Pinpoint the cell where the given text exists, returning its [x, y] midpoint coordinate. 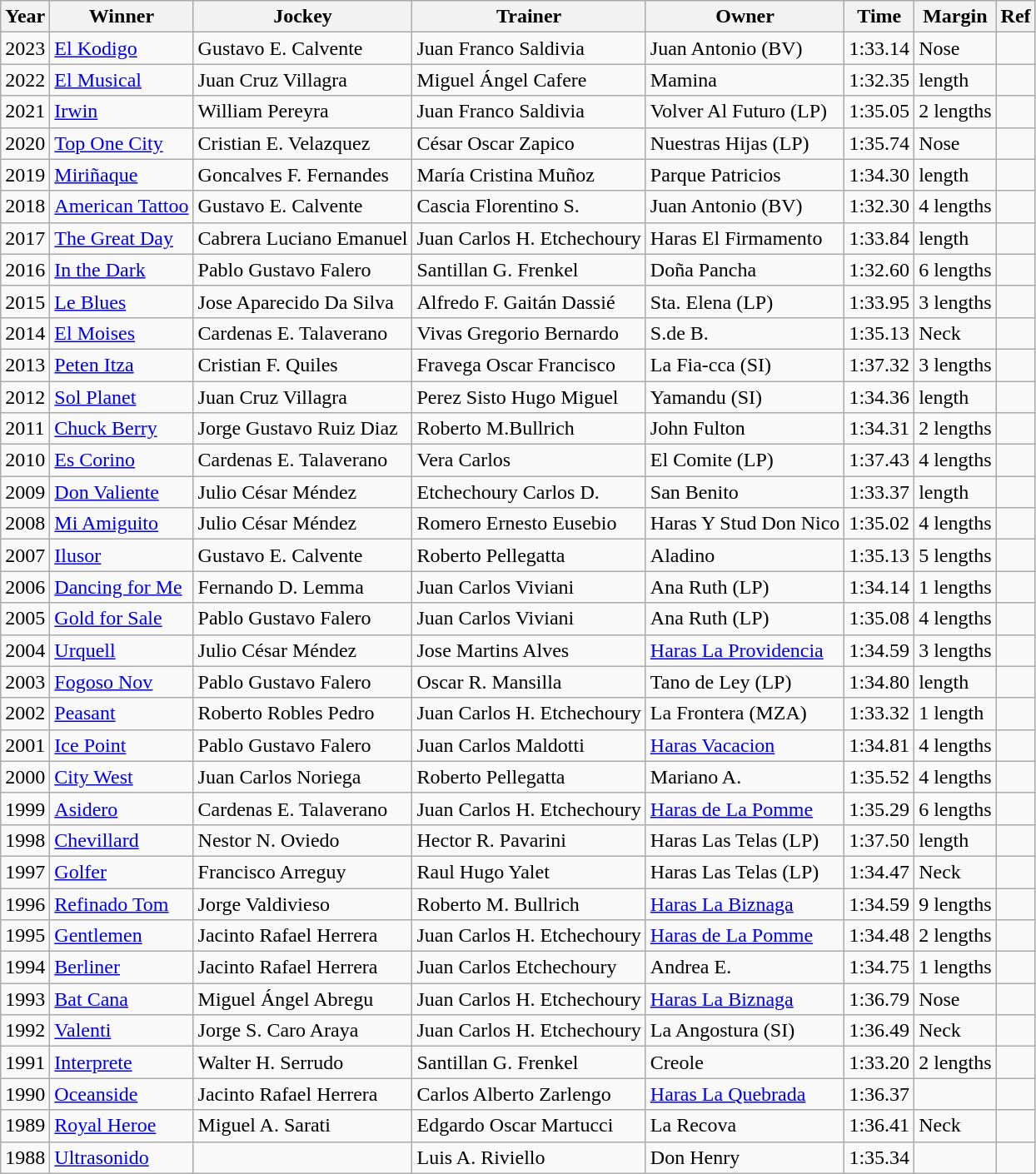
Oceanside [122, 1094]
1:35.08 [879, 619]
1:35.34 [879, 1157]
Don Valiente [122, 492]
1990 [25, 1094]
1:36.41 [879, 1126]
Asidero [122, 808]
Dancing for Me [122, 587]
1993 [25, 999]
2015 [25, 301]
Mamina [745, 80]
The Great Day [122, 238]
Royal Heroe [122, 1126]
Sta. Elena (LP) [745, 301]
Raul Hugo Yalet [529, 872]
Cascia Florentino S. [529, 206]
El Musical [122, 80]
Urquell [122, 650]
1:35.74 [879, 143]
Ilusor [122, 555]
Chevillard [122, 840]
1:37.50 [879, 840]
Fernando D. Lemma [303, 587]
2021 [25, 112]
1999 [25, 808]
Edgardo Oscar Martucci [529, 1126]
Jockey [303, 17]
2009 [25, 492]
Miguel A. Sarati [303, 1126]
Nuestras Hijas (LP) [745, 143]
1:32.30 [879, 206]
1994 [25, 968]
Luis A. Riviello [529, 1157]
William Pereyra [303, 112]
El Comite (LP) [745, 460]
Miguel Ángel Cafere [529, 80]
1:34.75 [879, 968]
Ice Point [122, 745]
2017 [25, 238]
Oscar R. Mansilla [529, 682]
Cabrera Luciano Emanuel [303, 238]
La Fia-cca (SI) [745, 365]
American Tattoo [122, 206]
1991 [25, 1062]
Haras La Quebrada [745, 1094]
Le Blues [122, 301]
1998 [25, 840]
1:34.47 [879, 872]
1:34.36 [879, 397]
Haras El Firmamento [745, 238]
Jorge S. Caro Araya [303, 1031]
Parque Patricios [745, 175]
San Benito [745, 492]
1:36.79 [879, 999]
2011 [25, 429]
El Kodigo [122, 48]
Fogoso Nov [122, 682]
2005 [25, 619]
Peten Itza [122, 365]
Tano de Ley (LP) [745, 682]
Aladino [745, 555]
Bat Cana [122, 999]
Winner [122, 17]
2018 [25, 206]
Ultrasonido [122, 1157]
Jose Martins Alves [529, 650]
Jorge Gustavo Ruiz Diaz [303, 429]
María Cristina Muñoz [529, 175]
Owner [745, 17]
Haras Vacacion [745, 745]
2007 [25, 555]
Miriñaque [122, 175]
La Angostura (SI) [745, 1031]
Roberto Robles Pedro [303, 714]
2004 [25, 650]
2012 [25, 397]
Top One City [122, 143]
Andrea E. [745, 968]
2014 [25, 333]
1:36.49 [879, 1031]
El Moises [122, 333]
1:35.52 [879, 777]
1995 [25, 936]
Juan Carlos Etchechoury [529, 968]
Miguel Ángel Abregu [303, 999]
Refinado Tom [122, 903]
Cristian E. Velazquez [303, 143]
1996 [25, 903]
2003 [25, 682]
2019 [25, 175]
Roberto M. Bullrich [529, 903]
2000 [25, 777]
S.de B. [745, 333]
La Recova [745, 1126]
Juan Carlos Noriega [303, 777]
1988 [25, 1157]
2020 [25, 143]
1:34.81 [879, 745]
Es Corino [122, 460]
2001 [25, 745]
2010 [25, 460]
Gold for Sale [122, 619]
Fravega Oscar Francisco [529, 365]
2008 [25, 524]
Yamandu (SI) [745, 397]
1:34.30 [879, 175]
Chuck Berry [122, 429]
Roberto M.Bullrich [529, 429]
2023 [25, 48]
1989 [25, 1126]
Hector R. Pavarini [529, 840]
Don Henry [745, 1157]
Valenti [122, 1031]
1:37.32 [879, 365]
Interprete [122, 1062]
1:33.84 [879, 238]
2016 [25, 270]
Alfredo F. Gaitán Dassié [529, 301]
Goncalves F. Fernandes [303, 175]
Ref [1016, 17]
1:33.32 [879, 714]
César Oscar Zapico [529, 143]
Peasant [122, 714]
Juan Carlos Maldotti [529, 745]
Mi Amiguito [122, 524]
1992 [25, 1031]
1:34.31 [879, 429]
Haras Y Stud Don Nico [745, 524]
1:32.60 [879, 270]
9 lengths [955, 903]
Berliner [122, 968]
Perez Sisto Hugo Miguel [529, 397]
Nestor N. Oviedo [303, 840]
1:33.37 [879, 492]
1:33.14 [879, 48]
Francisco Arreguy [303, 872]
1:37.43 [879, 460]
Romero Ernesto Eusebio [529, 524]
Gentlemen [122, 936]
1:34.14 [879, 587]
Carlos Alberto Zarlengo [529, 1094]
2002 [25, 714]
Doña Pancha [745, 270]
2006 [25, 587]
Mariano A. [745, 777]
Time [879, 17]
Etchechoury Carlos D. [529, 492]
2013 [25, 365]
Haras La Providencia [745, 650]
Margin [955, 17]
Trainer [529, 17]
1 length [955, 714]
5 lengths [955, 555]
1:33.20 [879, 1062]
1:33.95 [879, 301]
Walter H. Serrudo [303, 1062]
Vera Carlos [529, 460]
Jose Aparecido Da Silva [303, 301]
Jorge Valdivieso [303, 903]
Sol Planet [122, 397]
Golfer [122, 872]
1:35.02 [879, 524]
1:35.05 [879, 112]
Cristian F. Quiles [303, 365]
1:32.35 [879, 80]
1997 [25, 872]
Year [25, 17]
Volver Al Futuro (LP) [745, 112]
Creole [745, 1062]
2022 [25, 80]
1:35.29 [879, 808]
City West [122, 777]
La Frontera (MZA) [745, 714]
Vivas Gregorio Bernardo [529, 333]
1:34.80 [879, 682]
1:36.37 [879, 1094]
John Fulton [745, 429]
Irwin [122, 112]
In the Dark [122, 270]
1:34.48 [879, 936]
